Return the [X, Y] coordinate for the center point of the cell that contains the specified text.  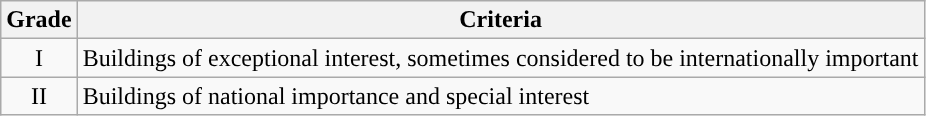
Grade [39, 20]
Buildings of national importance and special interest [500, 96]
Buildings of exceptional interest, sometimes considered to be internationally important [500, 58]
II [39, 96]
I [39, 58]
Criteria [500, 20]
